Pinpoint the cell where the given text exists, returning its (X, Y) midpoint coordinate. 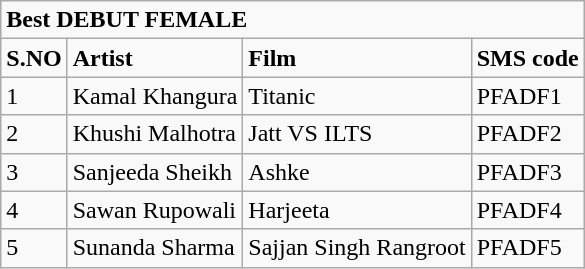
S.NO (34, 58)
Best DEBUT FEMALE (293, 20)
Khushi Malhotra (155, 134)
SMS code (528, 58)
Film (357, 58)
Sanjeeda Sheikh (155, 172)
Sajjan Singh Rangroot (357, 248)
PFADF5 (528, 248)
Sunanda Sharma (155, 248)
2 (34, 134)
PFADF2 (528, 134)
Jatt VS ILTS (357, 134)
Ashke (357, 172)
PFADF4 (528, 210)
4 (34, 210)
Artist (155, 58)
Sawan Rupowali (155, 210)
Harjeeta (357, 210)
Titanic (357, 96)
PFADF3 (528, 172)
5 (34, 248)
PFADF1 (528, 96)
3 (34, 172)
1 (34, 96)
Kamal Khangura (155, 96)
